Output the [x, y] coordinate of the center of the cell containing the given text.  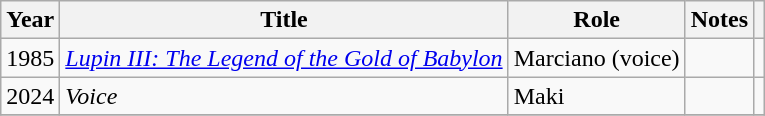
Role [596, 20]
Notes [719, 20]
Title [284, 20]
Lupin III: The Legend of the Gold of Babylon [284, 58]
Year [30, 20]
1985 [30, 58]
Voice [284, 96]
Marciano (voice) [596, 58]
Maki [596, 96]
2024 [30, 96]
